For the text-containing cell, return its midpoint in [X, Y] coordinate format. 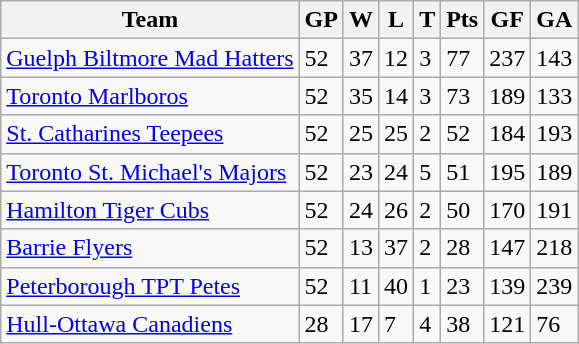
170 [508, 210]
St. Catharines Teepees [150, 134]
7 [396, 324]
35 [360, 96]
Hull-Ottawa Canadiens [150, 324]
121 [508, 324]
133 [554, 96]
5 [428, 172]
77 [462, 58]
139 [508, 286]
GP [321, 20]
1 [428, 286]
Guelph Biltmore Mad Hatters [150, 58]
12 [396, 58]
Team [150, 20]
GF [508, 20]
GA [554, 20]
11 [360, 286]
26 [396, 210]
W [360, 20]
184 [508, 134]
40 [396, 286]
14 [396, 96]
191 [554, 210]
13 [360, 248]
76 [554, 324]
239 [554, 286]
218 [554, 248]
193 [554, 134]
Barrie Flyers [150, 248]
Toronto Marlboros [150, 96]
T [428, 20]
Hamilton Tiger Cubs [150, 210]
17 [360, 324]
38 [462, 324]
73 [462, 96]
237 [508, 58]
Toronto St. Michael's Majors [150, 172]
147 [508, 248]
51 [462, 172]
L [396, 20]
Pts [462, 20]
Peterborough TPT Petes [150, 286]
195 [508, 172]
4 [428, 324]
143 [554, 58]
50 [462, 210]
